Output the [X, Y] coordinate of the center of the cell containing the given text.  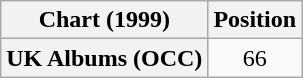
Position [255, 20]
UK Albums (OCC) [104, 58]
Chart (1999) [104, 20]
66 [255, 58]
